Find where the given text appears and provide that cell's center as (x, y) coordinate. 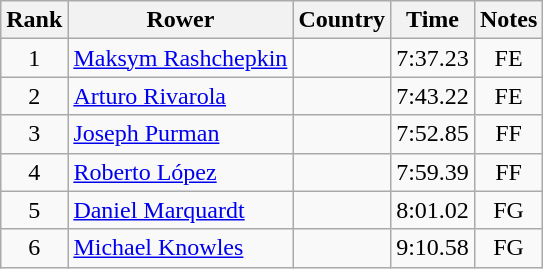
Arturo Rivarola (180, 96)
Notes (508, 20)
4 (34, 172)
Roberto López (180, 172)
6 (34, 248)
Maksym Rashchepkin (180, 58)
5 (34, 210)
7:52.85 (433, 134)
Rower (180, 20)
7:37.23 (433, 58)
Joseph Purman (180, 134)
3 (34, 134)
7:59.39 (433, 172)
Time (433, 20)
Michael Knowles (180, 248)
1 (34, 58)
2 (34, 96)
Country (342, 20)
8:01.02 (433, 210)
9:10.58 (433, 248)
7:43.22 (433, 96)
Daniel Marquardt (180, 210)
Rank (34, 20)
